From the cell containing the given text, extract its center point as [X, Y] coordinate. 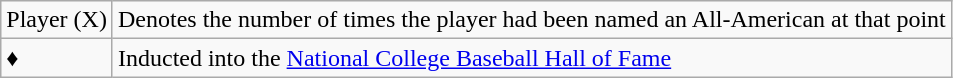
Inducted into the National College Baseball Hall of Fame [532, 58]
Player (X) [57, 20]
♦ [57, 58]
Denotes the number of times the player had been named an All-American at that point [532, 20]
